Find where the given text appears and provide that cell's center as [x, y] coordinate. 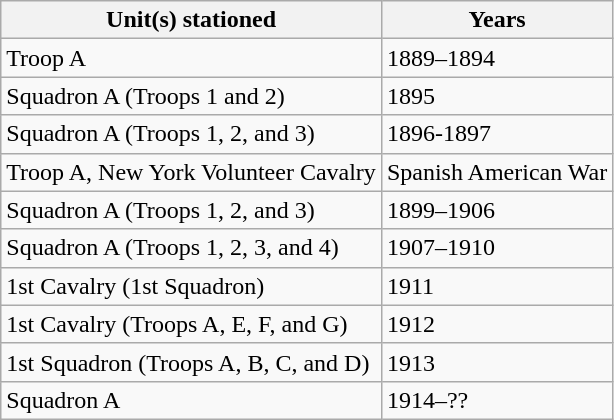
Squadron A (Troops 1 and 2) [192, 96]
Spanish American War [496, 172]
1896-1897 [496, 134]
Squadron A [192, 400]
1st Squadron (Troops A, B, C, and D) [192, 362]
Squadron A (Troops 1, 2, 3, and 4) [192, 248]
Years [496, 20]
Unit(s) stationed [192, 20]
1912 [496, 324]
1895 [496, 96]
1st Cavalry (1st Squadron) [192, 286]
1907–1910 [496, 248]
1st Cavalry (Troops A, E, F, and G) [192, 324]
1899–1906 [496, 210]
Troop A [192, 58]
1889–1894 [496, 58]
1914–?? [496, 400]
1911 [496, 286]
Troop A, New York Volunteer Cavalry [192, 172]
1913 [496, 362]
